For the text-containing cell, return its midpoint in (X, Y) coordinate format. 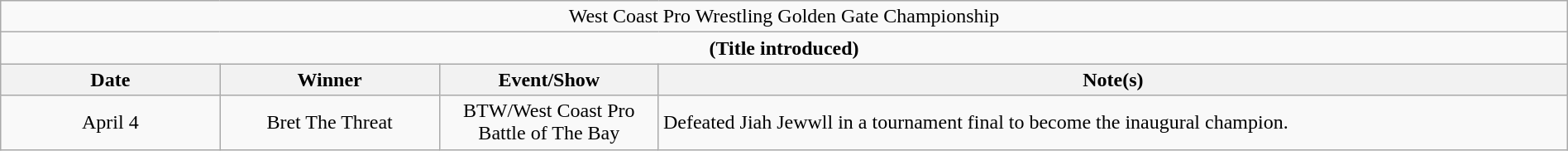
Defeated Jiah Jewwll in a tournament final to become the inaugural champion. (1113, 123)
West Coast Pro Wrestling Golden Gate Championship (784, 17)
April 4 (111, 123)
Note(s) (1113, 80)
BTW/West Coast Pro Battle of The Bay (549, 123)
(Title introduced) (784, 48)
Date (111, 80)
Winner (329, 80)
Bret The Threat (329, 123)
Event/Show (549, 80)
